Search for the cell housing the specified text and yield its [x, y] center coordinate. 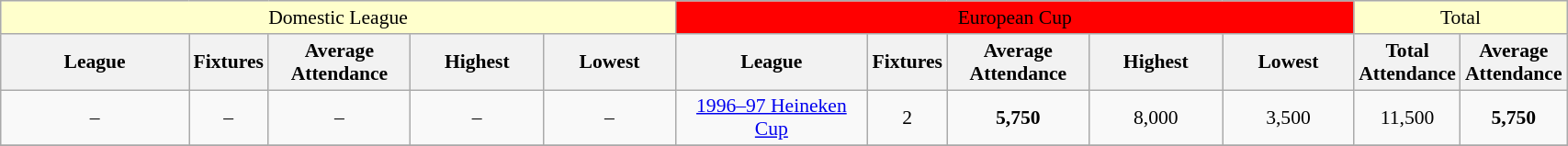
Total Attendance [1407, 62]
Domestic League [338, 17]
3,500 [1289, 118]
1996–97 Heineken Cup [772, 118]
2 [907, 118]
11,500 [1407, 118]
Total [1461, 17]
8,000 [1156, 118]
European Cup [1014, 17]
